Locate the cell with the specified text and output its (X, Y) center coordinate. 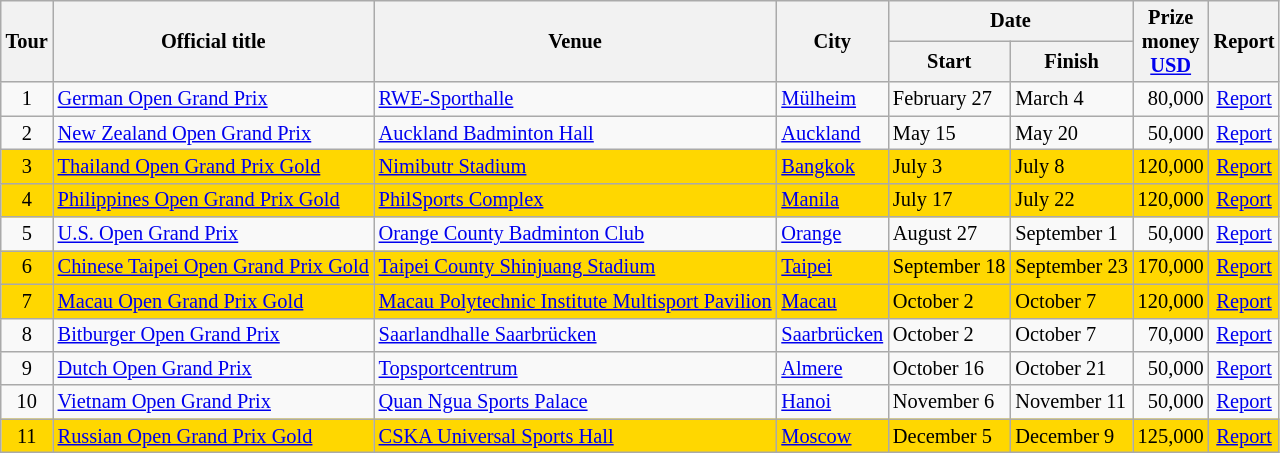
German Open Grand Prix (214, 99)
Date (1010, 20)
City (832, 41)
PhilSports Complex (576, 200)
Mülheim (832, 99)
4 (27, 200)
Chinese Taipei Open Grand Prix Gold (214, 267)
September 23 (1071, 267)
May 15 (949, 133)
RWE-Sporthalle (576, 99)
3 (27, 166)
November 6 (949, 402)
Bangkok (832, 166)
5 (27, 234)
7 (27, 301)
Saarlandhalle Saarbrücken (576, 335)
Auckland Badminton Hall (576, 133)
2 (27, 133)
80,000 (1171, 99)
March 4 (1071, 99)
Russian Open Grand Prix Gold (214, 436)
U.S. Open Grand Prix (214, 234)
Auckland (832, 133)
11 (27, 436)
Macau (832, 301)
CSKA Universal Sports Hall (576, 436)
10 (27, 402)
Taipei (832, 267)
6 (27, 267)
August 27 (949, 234)
July 22 (1071, 200)
September 18 (949, 267)
October 21 (1071, 368)
Almere (832, 368)
PrizemoneyUSD (1171, 41)
Bitburger Open Grand Prix (214, 335)
Thailand Open Grand Prix Gold (214, 166)
Saarbrücken (832, 335)
May 20 (1071, 133)
Macau Polytechnic Institute Multisport Pavilion (576, 301)
Moscow (832, 436)
1 (27, 99)
October 16 (949, 368)
Finish (1071, 62)
Topsportcentrum (576, 368)
Taipei County Shinjuang Stadium (576, 267)
November 11 (1071, 402)
Orange (832, 234)
July 17 (949, 200)
9 (27, 368)
February 27 (949, 99)
December 9 (1071, 436)
Manila (832, 200)
170,000 (1171, 267)
Vietnam Open Grand Prix (214, 402)
Venue (576, 41)
Macau Open Grand Prix Gold (214, 301)
September 1 (1071, 234)
Orange County Badminton Club (576, 234)
Nimibutr Stadium (576, 166)
July 3 (949, 166)
December 5 (949, 436)
New Zealand Open Grand Prix (214, 133)
125,000 (1171, 436)
70,000 (1171, 335)
Official title (214, 41)
July 8 (1071, 166)
8 (27, 335)
Hanoi (832, 402)
Dutch Open Grand Prix (214, 368)
Tour (27, 41)
Philippines Open Grand Prix Gold (214, 200)
Quan Ngua Sports Palace (576, 402)
Start (949, 62)
